Pinpoint the cell where the given text exists, returning its [x, y] midpoint coordinate. 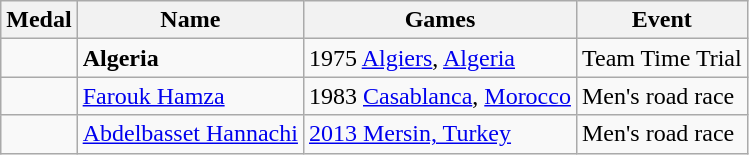
Team Time Trial [662, 58]
1983 Casablanca, Morocco [440, 96]
Algeria [190, 58]
Abdelbasset Hannachi [190, 134]
Name [190, 20]
2013 Mersin, Turkey [440, 134]
1975 Algiers, Algeria [440, 58]
Games [440, 20]
Farouk Hamza [190, 96]
Medal [39, 20]
Event [662, 20]
